Detect which cell encompasses the target text, then output its (x, y) center coordinate. 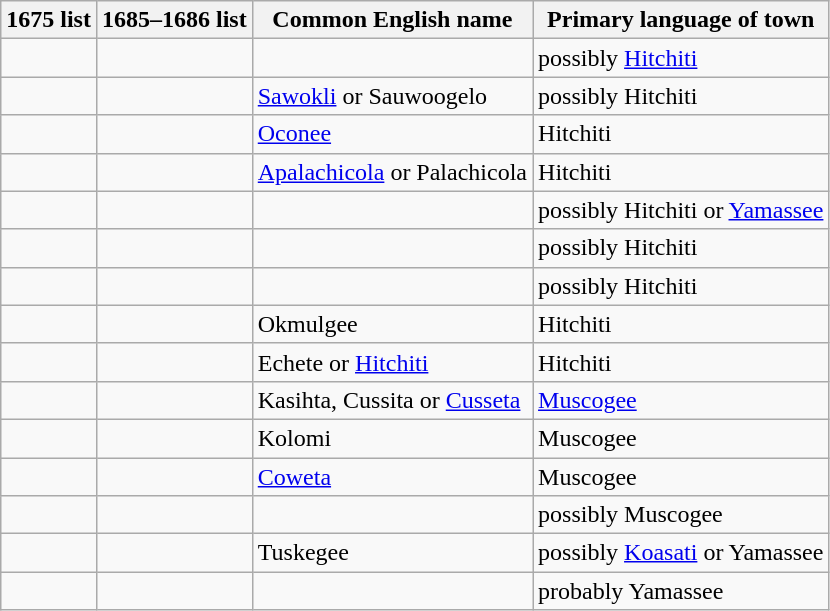
1675 list (49, 20)
Sawokli or Sauwoogelo (392, 96)
Apalachicola or Palachicola (392, 172)
1685–1686 list (174, 20)
Common English name (392, 20)
possibly Hitchiti or Yamassee (681, 210)
probably Yamassee (681, 591)
Coweta (392, 477)
Oconee (392, 134)
possibly Koasati or Yamassee (681, 553)
Kolomi (392, 438)
possibly Muscogee (681, 515)
Okmulgee (392, 324)
Kasihta, Cussita or Cusseta (392, 400)
Echete or Hitchiti (392, 362)
Tuskegee (392, 553)
Primary language of town (681, 20)
